Return (x, y) of the center of cell containing provided text 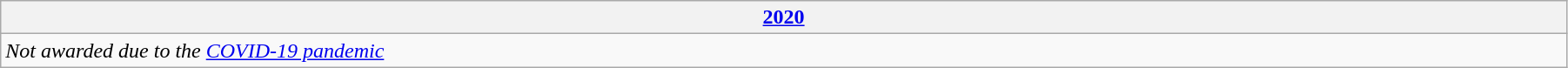
2020 (784, 17)
Not awarded due to the COVID-19 pandemic (784, 51)
